Identify which cell holds the provided text, then report its (x, y) central coordinate. 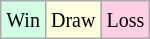
Loss (126, 20)
Draw (72, 20)
Win (24, 20)
